Return [x, y] of the center of cell containing provided text 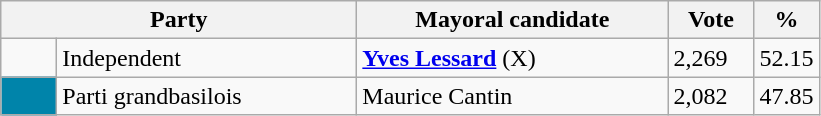
47.85 [786, 96]
Mayoral candidate [512, 20]
% [786, 20]
52.15 [786, 58]
Party [179, 20]
Maurice Cantin [512, 96]
Independent [207, 58]
Parti grandbasilois [207, 96]
2,082 [711, 96]
Vote [711, 20]
2,269 [711, 58]
Yves Lessard (X) [512, 58]
